Identify which cell holds the provided text, then report its (X, Y) central coordinate. 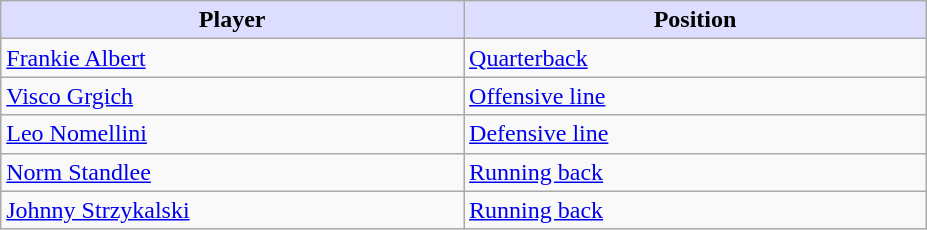
Offensive line (696, 96)
Position (696, 20)
Player (232, 20)
Leo Nomellini (232, 134)
Visco Grgich (232, 96)
Norm Standlee (232, 172)
Johnny Strzykalski (232, 210)
Frankie Albert (232, 58)
Defensive line (696, 134)
Quarterback (696, 58)
